Detect which cell encompasses the target text, then output its (X, Y) center coordinate. 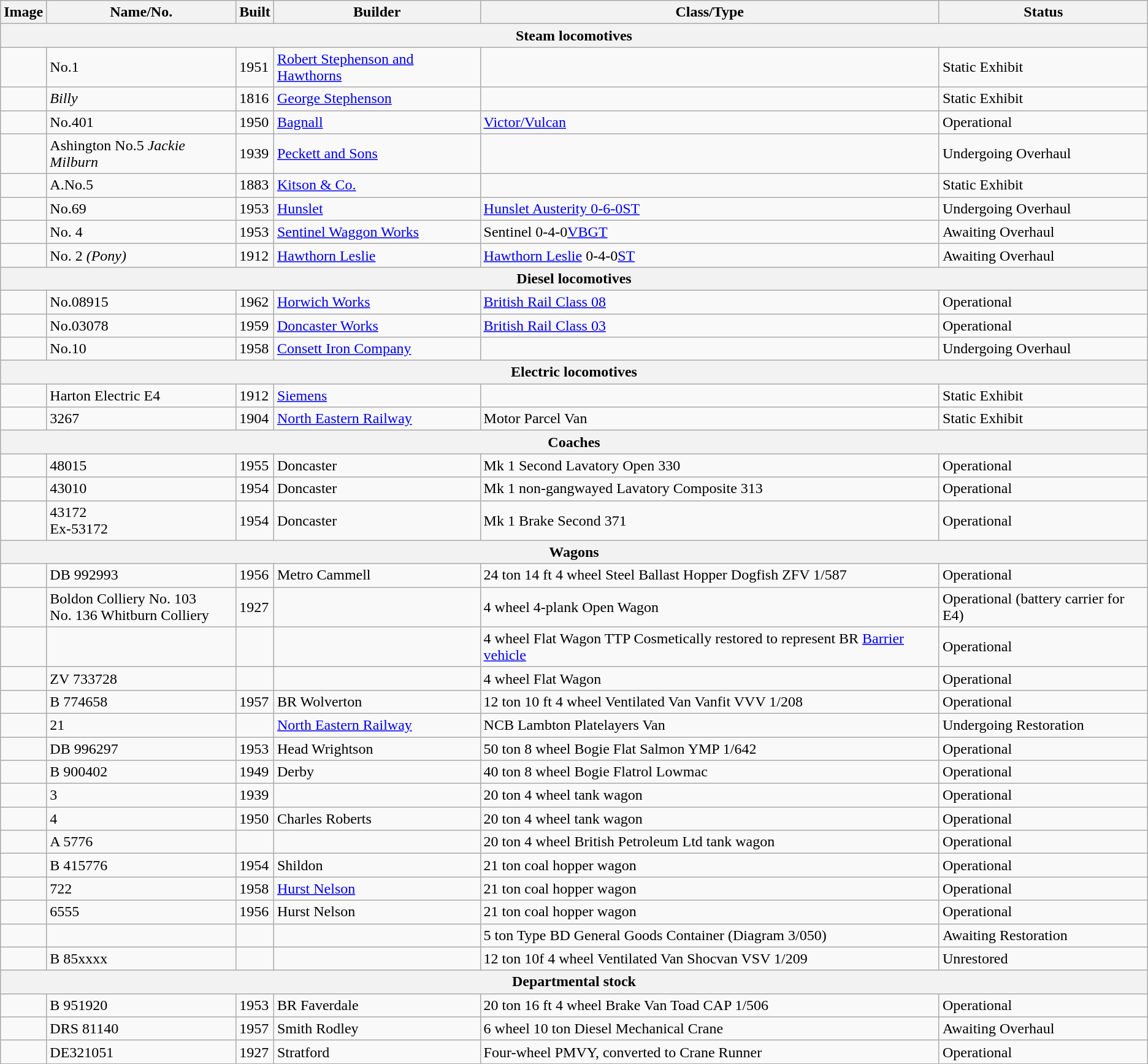
British Rail Class 03 (710, 326)
Image (23, 12)
Class/Type (710, 12)
Built (255, 12)
B 415776 (141, 865)
Metro Cammell (377, 575)
ZV 733728 (141, 678)
Robert Stephenson and Hawthorns (377, 67)
Smith Rodley (377, 1028)
Harton Electric E4 (141, 396)
BR Faverdale (377, 1005)
1959 (255, 326)
1955 (255, 465)
43172Ex-53172 (141, 520)
Consett Iron Company (377, 349)
4 wheel Flat Wagon TTP Cosmetically restored to represent BR Barrier vehicle (710, 646)
No. 2 (Pony) (141, 255)
BR Wolverton (377, 702)
Shildon (377, 865)
DE321051 (141, 1052)
Builder (377, 12)
Coaches (574, 442)
DB 992993 (141, 575)
1816 (255, 99)
Motor Parcel Van (710, 419)
Diesel locomotives (574, 278)
No.10 (141, 349)
No.03078 (141, 326)
1883 (255, 185)
Mk 1 Second Lavatory Open 330 (710, 465)
British Rail Class 08 (710, 302)
Hunslet Austerity 0-6-0ST (710, 209)
Hunslet (377, 209)
3267 (141, 419)
B 85xxxx (141, 959)
12 ton 10 ft 4 wheel Ventilated Van Vanfit VVV 1/208 (710, 702)
Doncaster Works (377, 326)
Sentinel Waggon Works (377, 232)
Wagons (574, 552)
Boldon Colliery No. 103No. 136 Whitburn Colliery (141, 607)
Awaiting Restoration (1043, 935)
Peckett and Sons (377, 153)
Siemens (377, 396)
Operational (battery carrier for E4) (1043, 607)
Billy (141, 99)
Mk 1 Brake Second 371 (710, 520)
DRS 81140 (141, 1028)
1949 (255, 772)
Mk 1 non-gangwayed Lavatory Composite 313 (710, 489)
4 (141, 819)
Sentinel 0-4-0VBGT (710, 232)
Bagnall (377, 122)
Status (1043, 12)
Departmental stock (574, 982)
Unrestored (1043, 959)
12 ton 10f 4 wheel Ventilated Van Shocvan VSV 1/209 (710, 959)
40 ton 8 wheel Bogie Flatrol Lowmac (710, 772)
20 ton 16 ft 4 wheel Brake Van Toad CAP 1/506 (710, 1005)
6555 (141, 912)
Victor/Vulcan (710, 122)
No.08915 (141, 302)
Electric locomotives (574, 372)
6 wheel 10 ton Diesel Mechanical Crane (710, 1028)
21 (141, 725)
50 ton 8 wheel Bogie Flat Salmon YMP 1/642 (710, 749)
Hawthorn Leslie (377, 255)
Hawthorn Leslie 0-4-0ST (710, 255)
DB 996297 (141, 749)
George Stephenson (377, 99)
No.401 (141, 122)
1962 (255, 302)
Four-wheel PMVY, converted to Crane Runner (710, 1052)
NCB Lambton Platelayers Van (710, 725)
Derby (377, 772)
B 900402 (141, 772)
24 ton 14 ft 4 wheel Steel Ballast Hopper Dogfish ZFV 1/587 (710, 575)
3 (141, 795)
No.1 (141, 67)
B 774658 (141, 702)
20 ton 4 wheel British Petroleum Ltd tank wagon (710, 842)
43010 (141, 489)
No. 4 (141, 232)
4 wheel Flat Wagon (710, 678)
5 ton Type BD General Goods Container (Diagram 3/050) (710, 935)
Stratford (377, 1052)
No.69 (141, 209)
Kitson & Co. (377, 185)
48015 (141, 465)
A 5776 (141, 842)
4 wheel 4-plank Open Wagon (710, 607)
Undergoing Restoration (1043, 725)
Steam locomotives (574, 36)
1904 (255, 419)
Head Wrightson (377, 749)
Charles Roberts (377, 819)
1951 (255, 67)
Horwich Works (377, 302)
B 951920 (141, 1005)
A.No.5 (141, 185)
722 (141, 889)
Ashington No.5 Jackie Milburn (141, 153)
Name/No. (141, 12)
